Scan for the cell matching the given text and deliver its [x, y] coordinate at center. 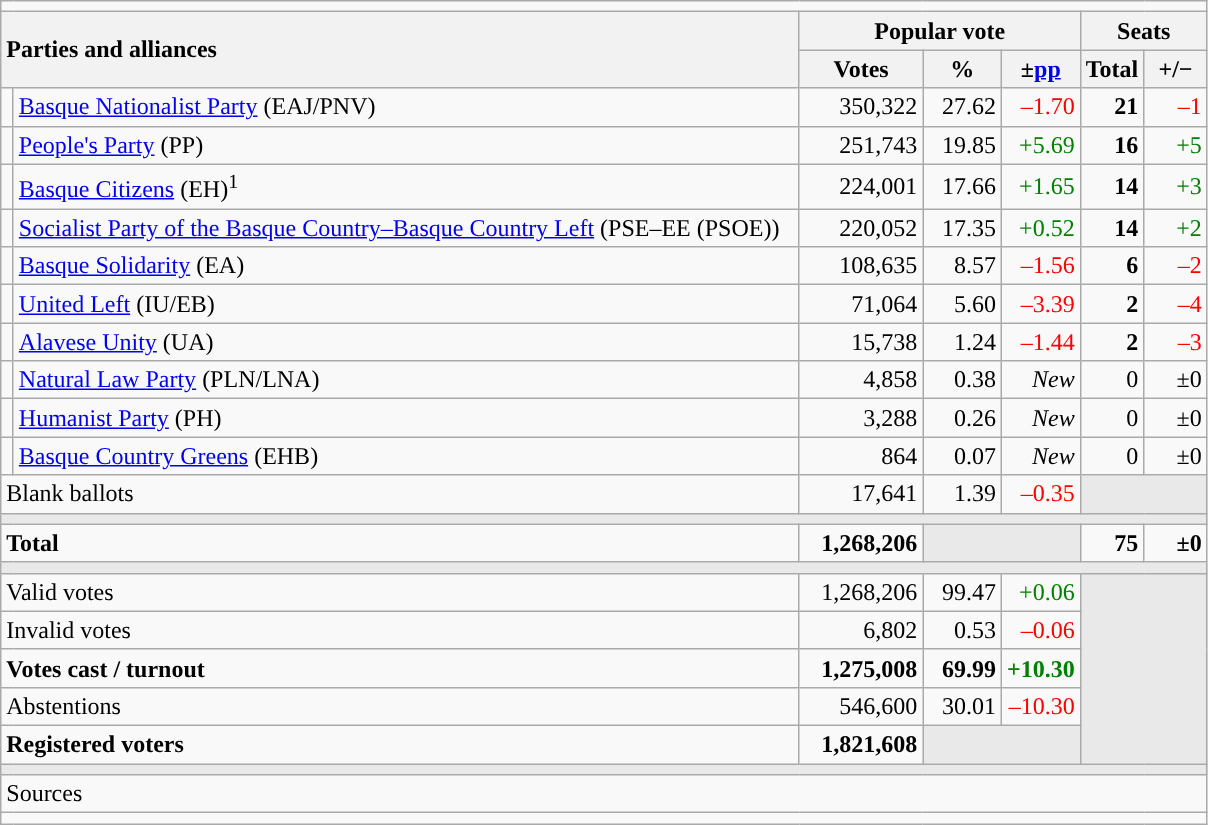
3,288 [861, 418]
–1 [1176, 107]
21 [1112, 107]
–2 [1176, 266]
251,743 [861, 145]
+10.30 [1040, 668]
±pp [1040, 69]
Humanist Party (PH) [406, 418]
+1.65 [1040, 186]
–1.70 [1040, 107]
Basque Citizens (EH)1 [406, 186]
0.53 [962, 630]
+0.06 [1040, 592]
Seats [1144, 31]
Basque Nationalist Party (EAJ/PNV) [406, 107]
30.01 [962, 706]
+3 [1176, 186]
1.39 [962, 494]
108,635 [861, 266]
–3 [1176, 342]
Sources [604, 794]
–0.35 [1040, 494]
27.62 [962, 107]
1.24 [962, 342]
–10.30 [1040, 706]
546,600 [861, 706]
19.85 [962, 145]
United Left (IU/EB) [406, 304]
0.26 [962, 418]
+/− [1176, 69]
–3.39 [1040, 304]
Basque Country Greens (EHB) [406, 456]
0.38 [962, 380]
5.60 [962, 304]
Basque Solidarity (EA) [406, 266]
6,802 [861, 630]
864 [861, 456]
People's Party (PP) [406, 145]
4,858 [861, 380]
Registered voters [400, 745]
Abstentions [400, 706]
–1.44 [1040, 342]
0.07 [962, 456]
Natural Law Party (PLN/LNA) [406, 380]
69.99 [962, 668]
Socialist Party of the Basque Country–Basque Country Left (PSE–EE (PSOE)) [406, 228]
–0.06 [1040, 630]
17.66 [962, 186]
8.57 [962, 266]
1,821,608 [861, 745]
99.47 [962, 592]
Popular vote [940, 31]
71,064 [861, 304]
Invalid votes [400, 630]
+5.69 [1040, 145]
Votes cast / turnout [400, 668]
+5 [1176, 145]
% [962, 69]
Parties and alliances [400, 50]
–4 [1176, 304]
Votes [861, 69]
+2 [1176, 228]
75 [1112, 543]
Alavese Unity (UA) [406, 342]
+0.52 [1040, 228]
6 [1112, 266]
16 [1112, 145]
15,738 [861, 342]
224,001 [861, 186]
Blank ballots [400, 494]
17.35 [962, 228]
Valid votes [400, 592]
–1.56 [1040, 266]
220,052 [861, 228]
1,275,008 [861, 668]
17,641 [861, 494]
350,322 [861, 107]
